Extract the (X, Y) coordinate from the center of the cell holding the provided text.  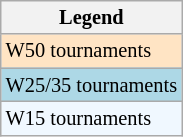
Legend (92, 17)
W15 tournaments (92, 118)
W25/35 tournaments (92, 85)
W50 tournaments (92, 51)
